Search for the cell housing the specified text and yield its (X, Y) center coordinate. 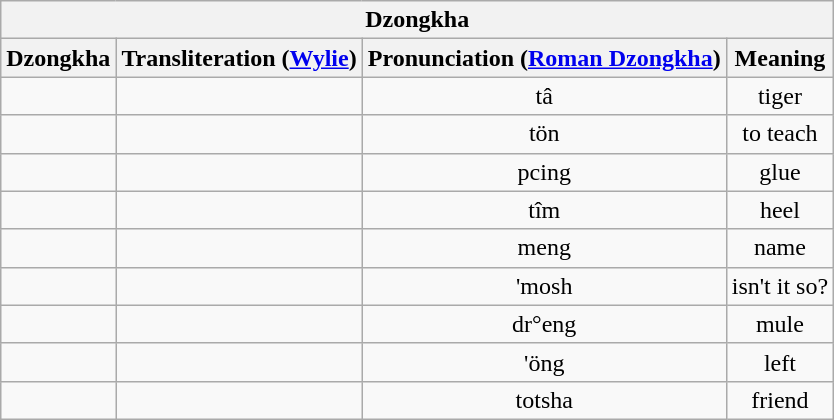
friend (780, 400)
to teach (780, 134)
dr°eng (544, 324)
mule (780, 324)
heel (780, 210)
meng (544, 248)
Meaning (780, 58)
name (780, 248)
left (780, 362)
glue (780, 172)
tön (544, 134)
tîm (544, 210)
'öng (544, 362)
'mosh (544, 286)
totsha (544, 400)
pcing (544, 172)
tiger (780, 96)
tâ (544, 96)
Transliteration (Wylie) (239, 58)
isn't it so? (780, 286)
Pronunciation (Roman Dzongkha) (544, 58)
